Identify which cell holds the provided text, then report its (x, y) central coordinate. 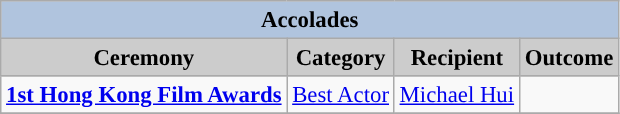
1st Hong Kong Film Awards (144, 95)
Category (340, 58)
Ceremony (144, 58)
Best Actor (340, 95)
Accolades (310, 20)
Recipient (456, 58)
Outcome (568, 58)
Michael Hui (456, 95)
